Scan for the cell matching the given text and deliver its [X, Y] coordinate at center. 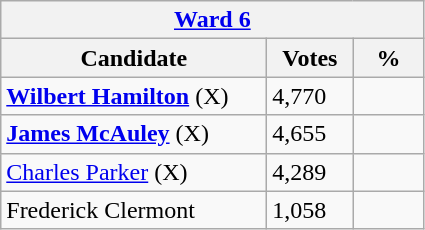
Charles Parker (X) [134, 172]
Wilbert Hamilton (X) [134, 96]
4,289 [310, 172]
Frederick Clermont [134, 210]
Candidate [134, 58]
1,058 [310, 210]
4,770 [310, 96]
4,655 [310, 134]
% [388, 58]
Ward 6 [212, 20]
James McAuley (X) [134, 134]
Votes [310, 58]
